Detect which cell encompasses the target text, then output its (X, Y) center coordinate. 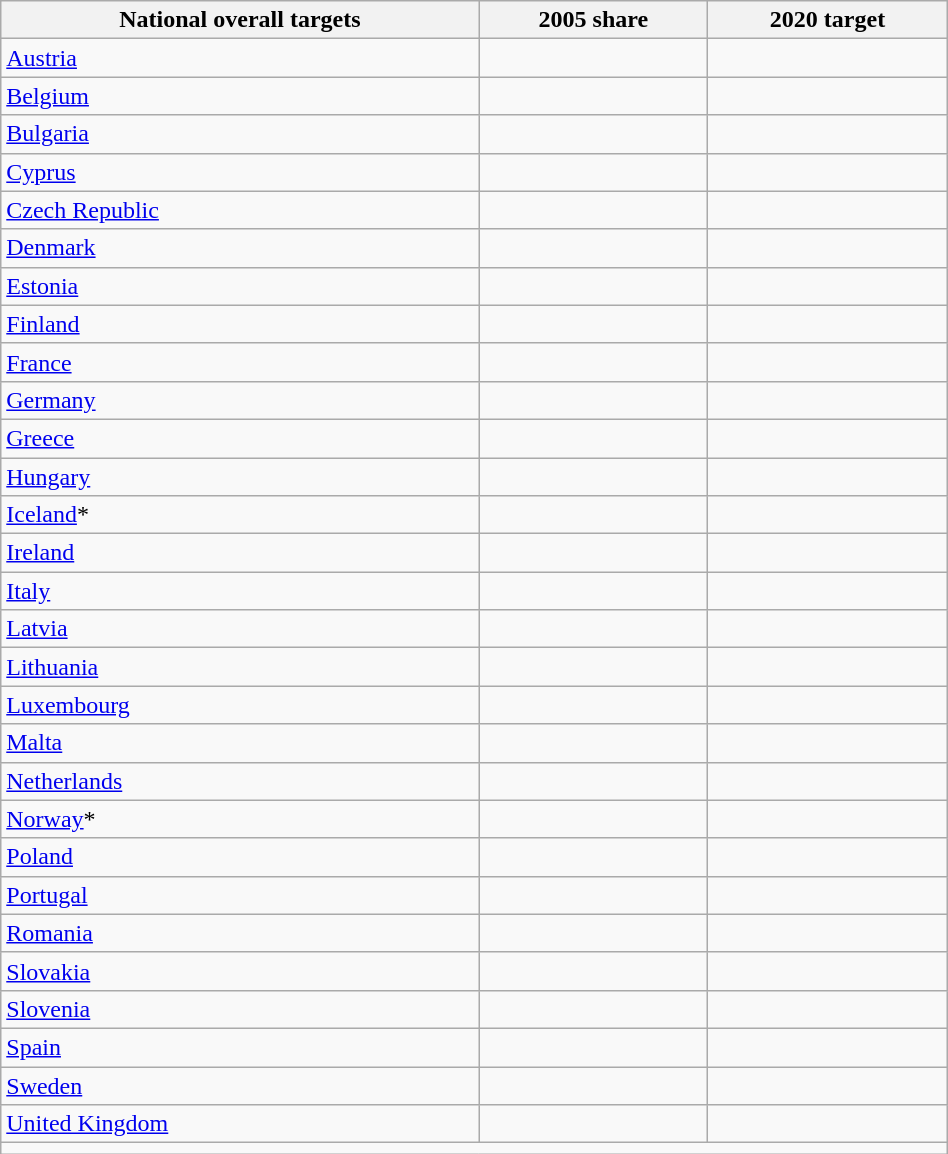
Germany (240, 400)
Finland (240, 324)
Greece (240, 438)
Poland (240, 857)
2020 target (828, 20)
Luxembourg (240, 705)
Estonia (240, 286)
National overall targets (240, 20)
Austria (240, 58)
Sweden (240, 1085)
Iceland* (240, 515)
Latvia (240, 629)
Hungary (240, 477)
Cyprus (240, 172)
2005 share (594, 20)
Czech Republic (240, 210)
Spain (240, 1047)
Malta (240, 743)
Netherlands (240, 781)
Romania (240, 933)
Denmark (240, 248)
United Kingdom (240, 1124)
France (240, 362)
Ireland (240, 553)
Belgium (240, 96)
Norway* (240, 819)
Italy (240, 591)
Slovakia (240, 971)
Portugal (240, 895)
Lithuania (240, 667)
Slovenia (240, 1009)
Bulgaria (240, 134)
